Locate the cell with the specified text and output its (x, y) center coordinate. 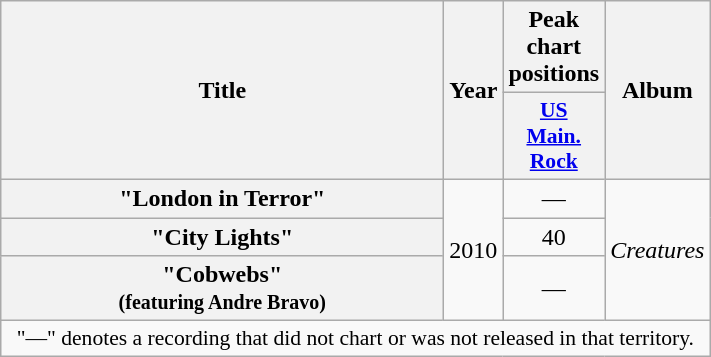
"—" denotes a recording that did not chart or was not released in that territory. (356, 339)
2010 (474, 250)
Year (474, 90)
USMain.Rock (554, 136)
Album (658, 90)
Peak chart positions (554, 47)
40 (554, 237)
"City Lights" (222, 237)
Creatures (658, 250)
Title (222, 90)
"London in Terror" (222, 198)
"Cobwebs"(featuring Andre Bravo) (222, 288)
